Search for the cell housing the specified text and yield its (x, y) center coordinate. 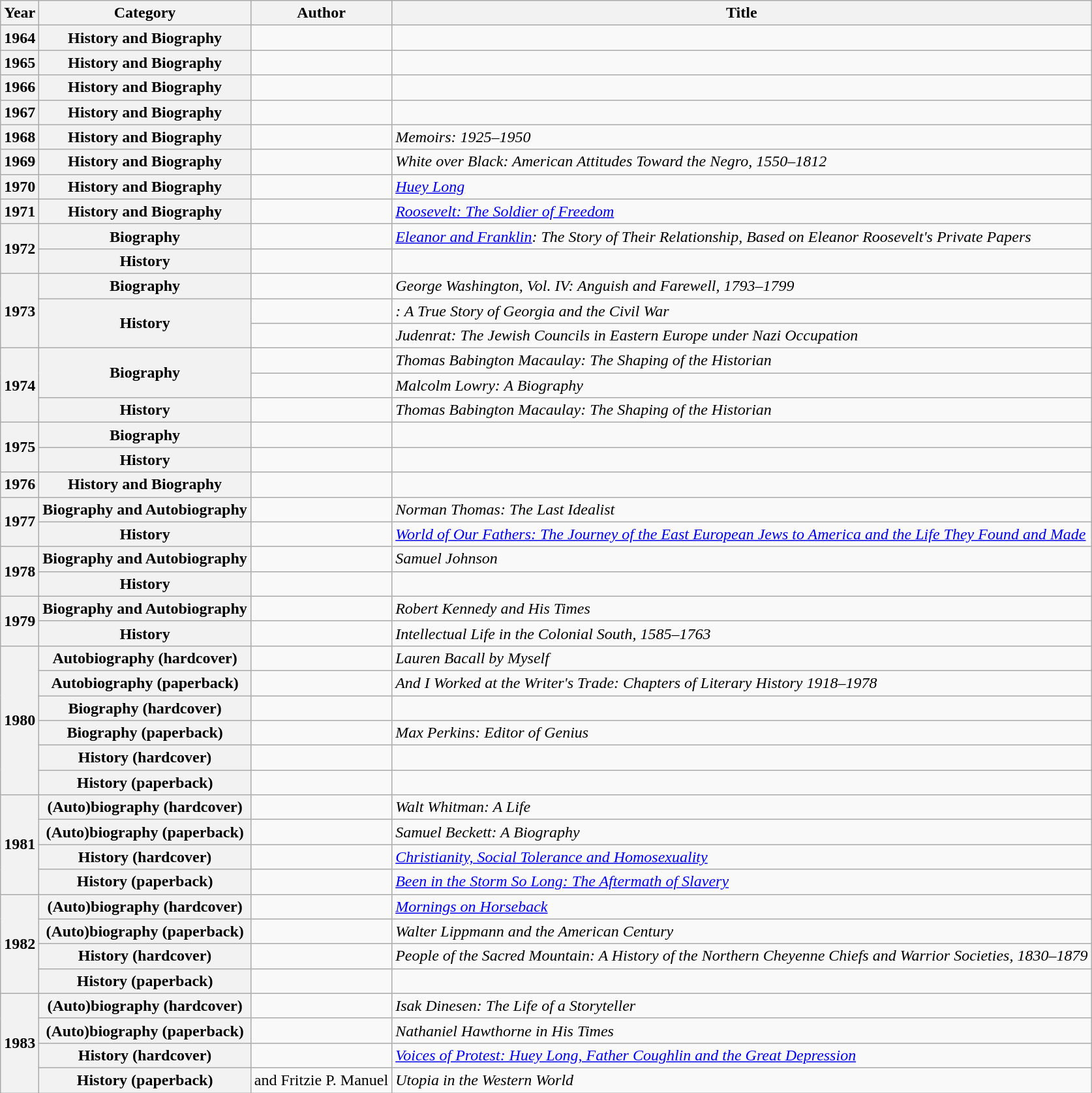
1964 (20, 38)
Author (321, 13)
Category (145, 13)
Norman Thomas: The Last Idealist (742, 509)
1966 (20, 87)
1983 (20, 1043)
Nathaniel Hawthorne in His Times (742, 1030)
1977 (20, 522)
1975 (20, 447)
Biography (hardcover) (145, 708)
And I Worked at the Writer's Trade: Chapters of Literary History 1918–1978 (742, 683)
1965 (20, 63)
1974 (20, 385)
George Washington, Vol. IV: Anguish and Farewell, 1793–1799 (742, 286)
and Fritzie P. Manuel (321, 1080)
Title (742, 13)
Isak Dinesen: The Life of a Storyteller (742, 1006)
1973 (20, 310)
Lauren Bacall by Myself (742, 658)
Walter Lippmann and the American Century (742, 931)
1970 (20, 187)
Autobiography (paperback) (145, 683)
1968 (20, 137)
Utopia in the Western World (742, 1080)
Judenrat: The Jewish Councils in Eastern Europe under Nazi Occupation (742, 336)
: A True Story of Georgia and the Civil War (742, 311)
1969 (20, 162)
Intellectual Life in the Colonial South, 1585–1763 (742, 633)
Biography (paperback) (145, 733)
Walt Whitman: A Life (742, 807)
1980 (20, 720)
1976 (20, 485)
Samuel Beckett: A Biography (742, 832)
Christianity, Social Tolerance and Homosexuality (742, 857)
1972 (20, 248)
1981 (20, 845)
Samuel Johnson (742, 559)
Memoirs: 1925–1950 (742, 137)
Been in the Storm So Long: The Aftermath of Slavery (742, 882)
Eleanor and Franklin: The Story of Their Relationship, Based on Eleanor Roosevelt's Private Papers (742, 236)
1967 (20, 112)
Robert Kennedy and His Times (742, 608)
Autobiography (hardcover) (145, 658)
World of Our Fathers: The Journey of the East European Jews to America and the Life They Found and Made (742, 534)
White over Black: American Attitudes Toward the Negro, 1550–1812 (742, 162)
Huey Long (742, 187)
Year (20, 13)
People of the Sacred Mountain: A History of the Northern Cheyenne Chiefs and Warrior Societies, 1830–1879 (742, 956)
Malcolm Lowry: A Biography (742, 385)
1978 (20, 571)
1982 (20, 944)
1971 (20, 211)
Max Perkins: Editor of Genius (742, 733)
Mornings on Horseback (742, 906)
Roosevelt: The Soldier of Freedom (742, 211)
1979 (20, 621)
Voices of Protest: Huey Long, Father Coughlin and the Great Depression (742, 1055)
